Return (x, y) of the center of cell containing provided text 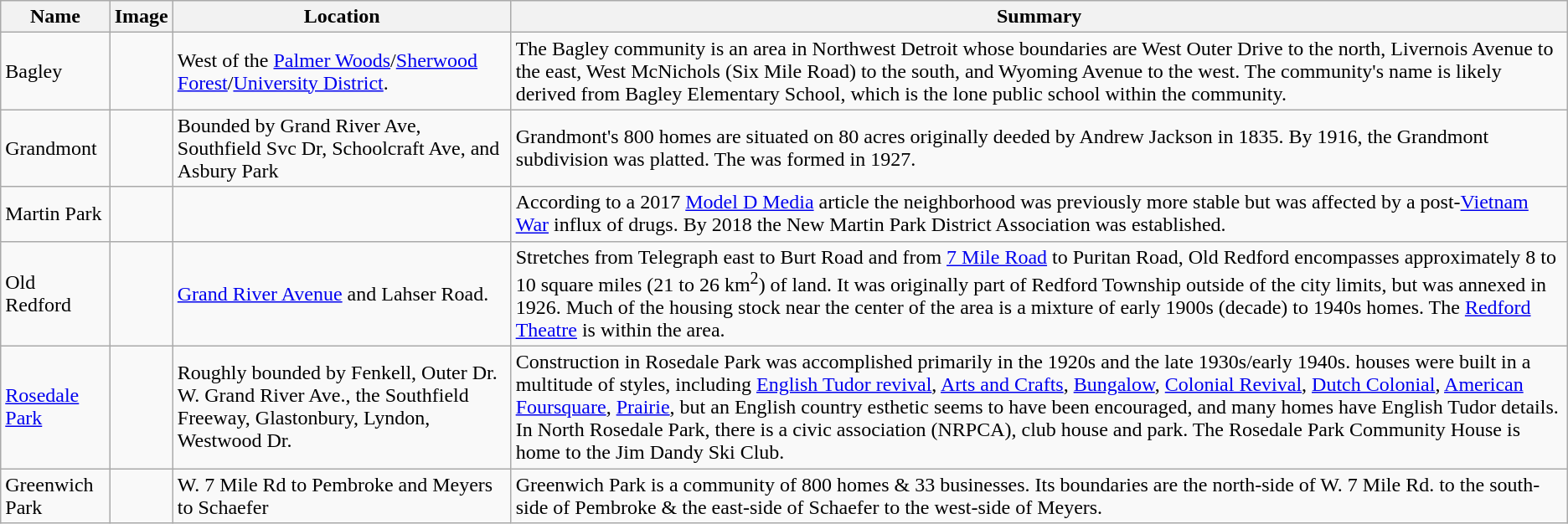
W. 7 Mile Rd to Pembroke and Meyers to Schaefer (342, 496)
Bagley (55, 71)
Old Redford (55, 294)
Grand River Avenue and Lahser Road. (342, 294)
Bounded by Grand River Ave, Southfield Svc Dr, Schoolcraft Ave, and Asbury Park (342, 148)
Image (141, 17)
Name (55, 17)
Rosedale Park (55, 408)
Location (342, 17)
Summary (1039, 17)
Greenwich Park (55, 496)
Roughly bounded by Fenkell, Outer Dr. W. Grand River Ave., the Southfield Freeway, Glastonbury, Lyndon, Westwood Dr. (342, 408)
West of the Palmer Woods/Sherwood Forest/University District. (342, 71)
Grandmont (55, 148)
Martin Park (55, 214)
